Capture the cell that displays the provided text and extract its (x, y) central coordinate. 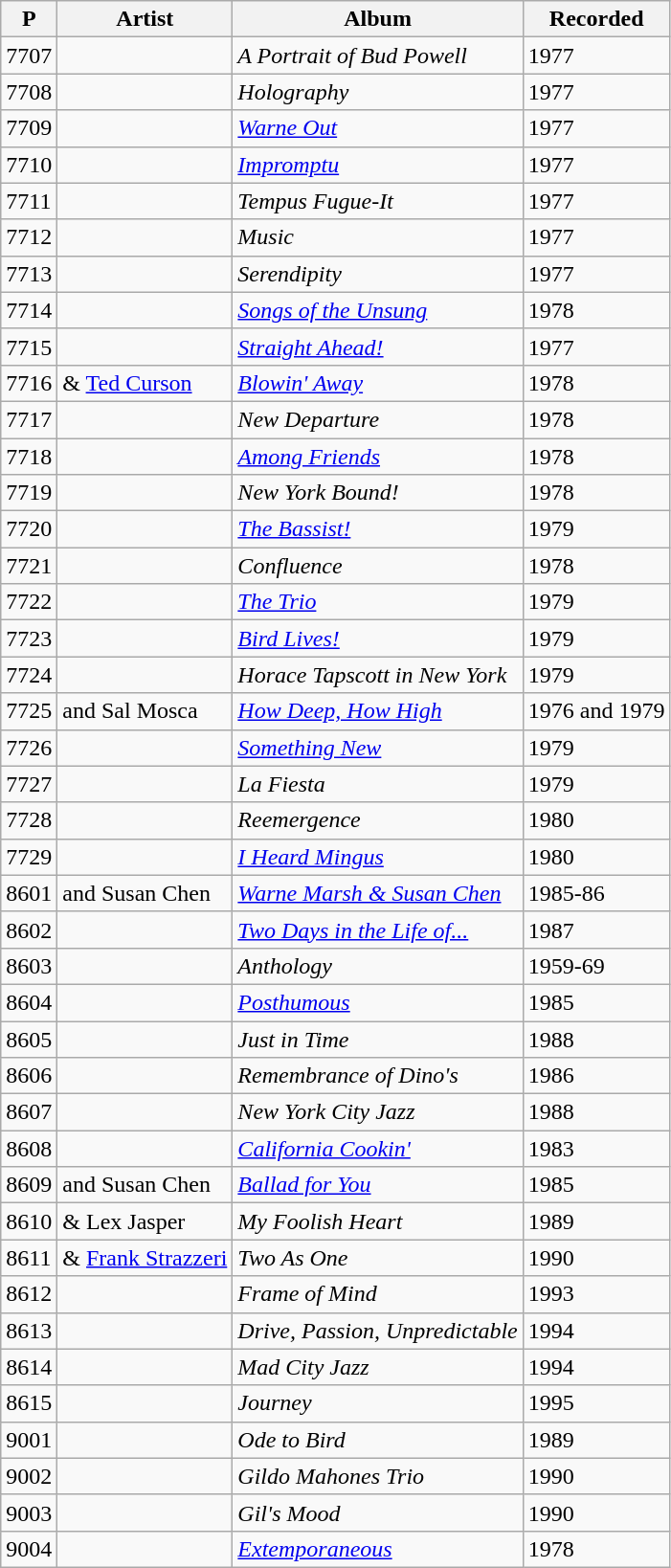
7725 (29, 711)
& Frank Strazzeri (145, 1258)
Horace Tapscott in New York (377, 675)
Impromptu (377, 165)
Two Days in the Life of... (377, 930)
P (29, 19)
1995 (596, 1403)
8606 (29, 1076)
7729 (29, 857)
I Heard Mingus (377, 857)
7712 (29, 237)
Album (377, 19)
7722 (29, 602)
8615 (29, 1403)
Tempus Fugue-It (377, 201)
Among Friends (377, 457)
Gildo Mahones Trio (377, 1476)
Something New (377, 748)
7708 (29, 92)
My Foolish Heart (377, 1221)
9001 (29, 1440)
8611 (29, 1258)
Warne Out (377, 128)
Serendipity (377, 274)
Journey (377, 1403)
1985-86 (596, 893)
La Fiesta (377, 784)
Just in Time (377, 1039)
California Cookin' (377, 1149)
7717 (29, 419)
1976 and 1979 (596, 711)
8613 (29, 1331)
7719 (29, 493)
Ode to Bird (377, 1440)
8609 (29, 1185)
Songs of the Unsung (377, 310)
Straight Ahead! (377, 347)
Music (377, 237)
7721 (29, 566)
9002 (29, 1476)
New York Bound! (377, 493)
8602 (29, 930)
7720 (29, 529)
Drive, Passion, Unpredictable (377, 1331)
7727 (29, 784)
Artist (145, 19)
1993 (596, 1294)
Posthumous (377, 1002)
7724 (29, 675)
7726 (29, 748)
& Lex Jasper (145, 1221)
Bird Lives! (377, 638)
8610 (29, 1221)
Frame of Mind (377, 1294)
7723 (29, 638)
8612 (29, 1294)
Two As One (377, 1258)
& Ted Curson (145, 383)
7710 (29, 165)
8601 (29, 893)
1987 (596, 930)
7716 (29, 383)
8603 (29, 966)
8614 (29, 1367)
8605 (29, 1039)
Reemergence (377, 820)
1986 (596, 1076)
1959-69 (596, 966)
Ballad for You (377, 1185)
New Departure (377, 419)
A Portrait of Bud Powell (377, 56)
How Deep, How High (377, 711)
Blowin' Away (377, 383)
Remembrance of Dino's (377, 1076)
8604 (29, 1002)
8607 (29, 1112)
Extemporaneous (377, 1549)
7707 (29, 56)
Mad City Jazz (377, 1367)
and Sal Mosca (145, 711)
9004 (29, 1549)
9003 (29, 1512)
Gil's Mood (377, 1512)
7728 (29, 820)
Warne Marsh & Susan Chen (377, 893)
Recorded (596, 19)
Holography (377, 92)
8608 (29, 1149)
7711 (29, 201)
7714 (29, 310)
The Trio (377, 602)
7709 (29, 128)
New York City Jazz (377, 1112)
7713 (29, 274)
The Bassist! (377, 529)
7718 (29, 457)
7715 (29, 347)
Anthology (377, 966)
Confluence (377, 566)
1983 (596, 1149)
